Search for the cell housing the specified text and yield its [X, Y] center coordinate. 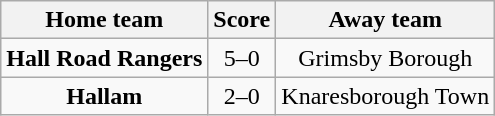
Score [242, 20]
Grimsby Borough [386, 58]
Hallam [104, 96]
Knaresborough Town [386, 96]
Hall Road Rangers [104, 58]
Home team [104, 20]
Away team [386, 20]
5–0 [242, 58]
2–0 [242, 96]
